Capture the cell that displays the provided text and extract its [X, Y] central coordinate. 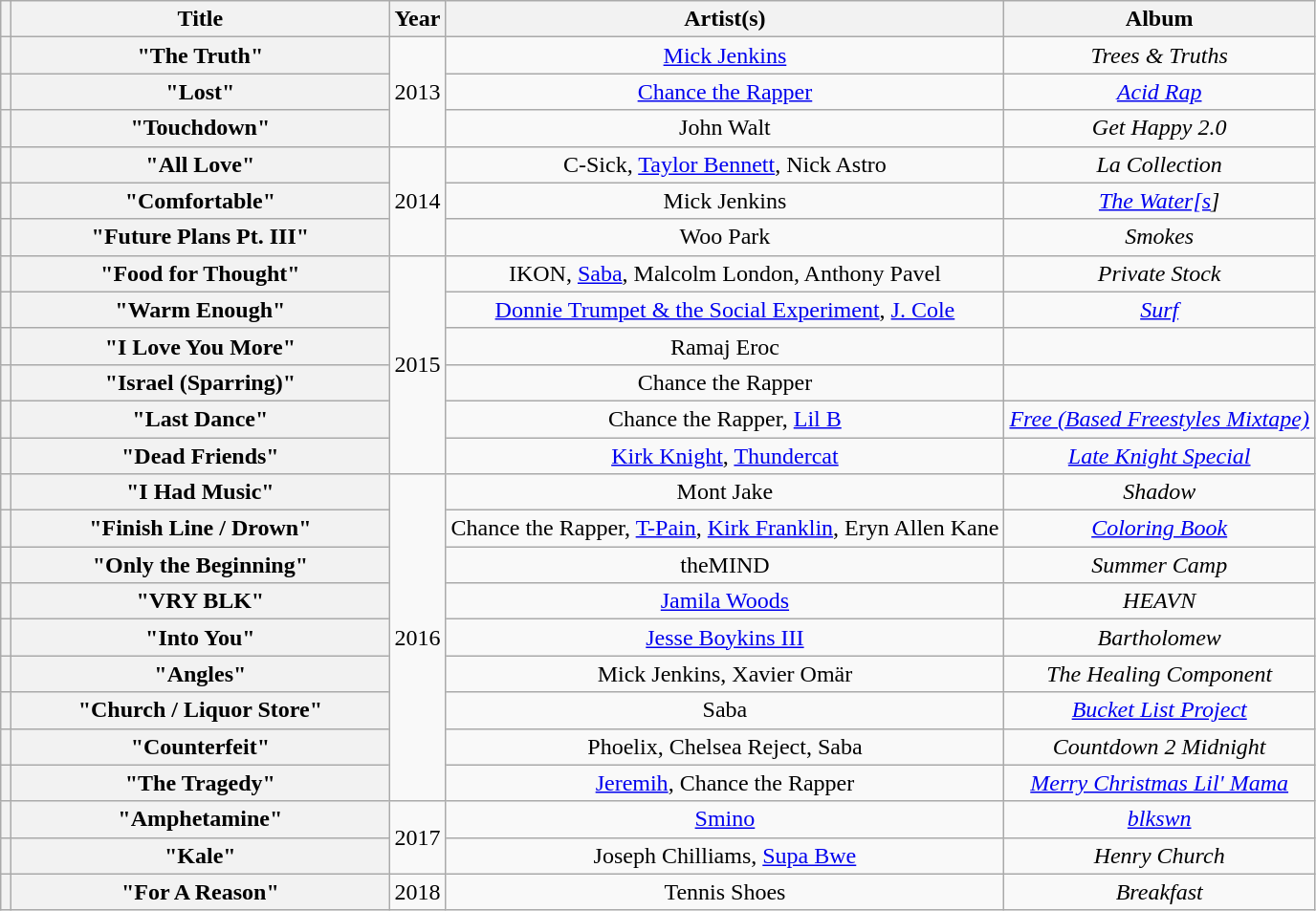
Get Happy 2.0 [1159, 128]
"Lost" [201, 92]
IKON, Saba, Malcolm London, Anthony Pavel [725, 273]
Jamila Woods [725, 601]
Free (Based Freestyles Mixtape) [1159, 419]
2017 [417, 837]
Late Knight Special [1159, 456]
Album [1159, 19]
The Healing Component [1159, 674]
"Church / Liquor Store" [201, 710]
2016 [417, 639]
"Dead Friends" [201, 456]
Tennis Shoes [725, 892]
"The Truth" [201, 55]
Phoelix, Chelsea Reject, Saba [725, 747]
The Water[s] [1159, 201]
Kirk Knight, Thundercat [725, 456]
Acid Rap [1159, 92]
"I Love You More" [201, 346]
"Only the Beginning" [201, 565]
"Amphetamine" [201, 819]
HEAVN [1159, 601]
2014 [417, 201]
"Counterfeit" [201, 747]
"Future Plans Pt. III" [201, 237]
Mont Jake [725, 492]
theMIND [725, 565]
Bucket List Project [1159, 710]
Ramaj Eroc [725, 346]
Year [417, 19]
Jesse Boykins III [725, 638]
Title [201, 19]
"Warm Enough" [201, 310]
Trees & Truths [1159, 55]
Breakfast [1159, 892]
"Food for Thought" [201, 273]
Shadow [1159, 492]
"Angles" [201, 674]
Bartholomew [1159, 638]
2013 [417, 92]
"The Tragedy" [201, 783]
John Walt [725, 128]
Smino [725, 819]
"For A Reason" [201, 892]
Merry Christmas Lil' Mama [1159, 783]
Mick Jenkins, Xavier Omär [725, 674]
Saba [725, 710]
Countdown 2 Midnight [1159, 747]
Donnie Trumpet & the Social Experiment, J. Cole [725, 310]
C-Sick, Taylor Bennett, Nick Astro [725, 164]
Chance the Rapper, Lil B [725, 419]
"Finish Line / Drown" [201, 529]
"VRY BLK" [201, 601]
"Kale" [201, 856]
Surf [1159, 310]
Jeremih, Chance the Rapper [725, 783]
Chance the Rapper, T-Pain, Kirk Franklin, Eryn Allen Kane [725, 529]
Smokes [1159, 237]
Coloring Book [1159, 529]
Private Stock [1159, 273]
"All Love" [201, 164]
blkswn [1159, 819]
Woo Park [725, 237]
Artist(s) [725, 19]
"Comfortable" [201, 201]
Summer Camp [1159, 565]
2015 [417, 364]
La Collection [1159, 164]
"Into You" [201, 638]
Joseph Chilliams, Supa Bwe [725, 856]
"I Had Music" [201, 492]
"Israel (Sparring)" [201, 382]
Henry Church [1159, 856]
"Last Dance" [201, 419]
"Touchdown" [201, 128]
2018 [417, 892]
